For the text-containing cell, return its midpoint in (X, Y) coordinate format. 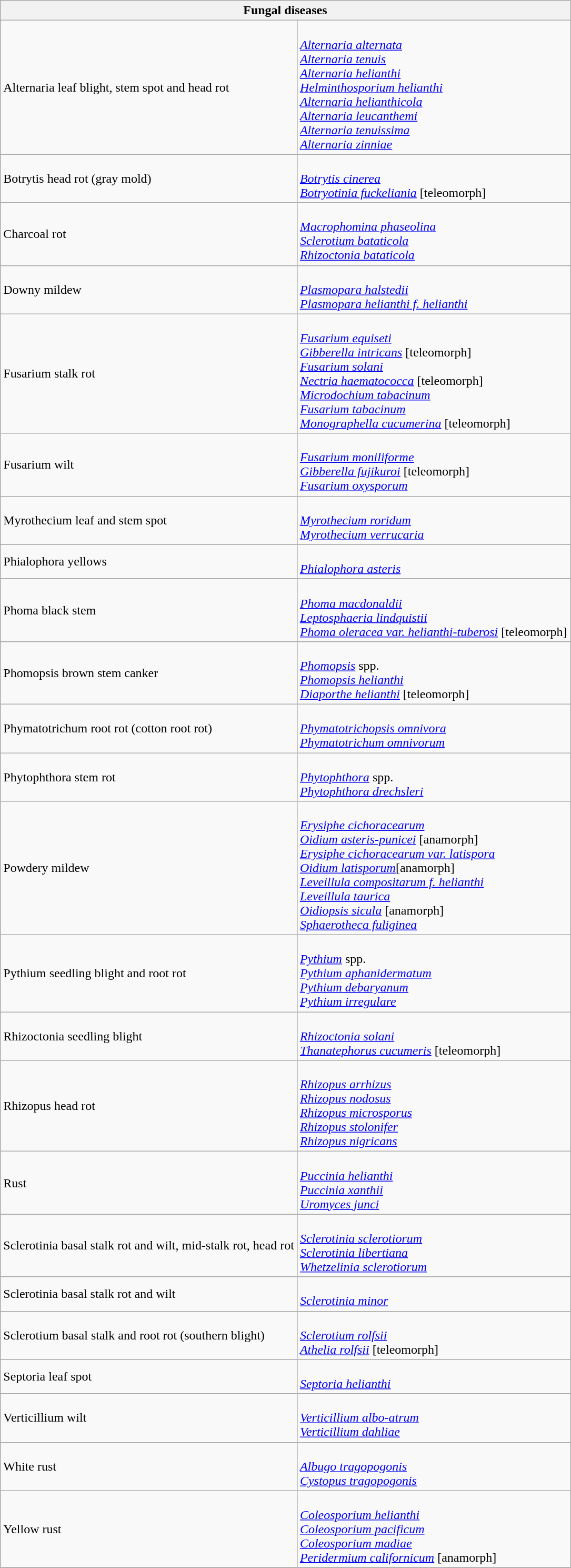
Macrophomina phaseolina Sclerotium bataticola Rhizoctonia bataticola (434, 234)
Myrothecium roridum Myrothecium verrucaria (434, 520)
Alternaria leaf blight, stem spot and head rot (149, 87)
Downy mildew (149, 290)
Yellow rust (149, 1529)
Sclerotinia basal stalk rot and wilt (149, 1294)
Sclerotinia basal stalk rot and wilt, mid-stalk rot, head rot (149, 1246)
Phymatotrichopsis omnivora Phymatotrichum omnivorum (434, 728)
Rhizoctonia seedling blight (149, 1036)
Fusarium stalk rot (149, 374)
Pythium seedling blight and root rot (149, 974)
Phoma black stem (149, 610)
Powdery mildew (149, 868)
Phialophora asteris (434, 561)
Phytophthora stem rot (149, 777)
Sclerotium rolfsii Athelia rolfsii [teleomorph] (434, 1335)
Botrytis head rot (gray mold) (149, 178)
Phomopsis spp. Phomopsis helianthi Diaporthe helianthi [teleomorph] (434, 673)
Coleosporium helianthi Coleosporium pacificum Coleosporium madiae Peridermium californicum [anamorph] (434, 1529)
Rhizopus head rot (149, 1106)
Botrytis cinerea Botryotinia fuckeliania [teleomorph] (434, 178)
Pythium spp. Pythium aphanidermatum Pythium debaryanum Pythium irregulare (434, 974)
Sclerotinia minor (434, 1294)
Verticillium albo-atrum Verticillium dahliae (434, 1418)
White rust (149, 1466)
Fusarium moniliforme Gibberella fujikuroi [teleomorph] Fusarium oxysporum (434, 464)
Plasmopara halstedii Plasmopara helianthi f. helianthi (434, 290)
Fusarium wilt (149, 464)
Phymatotrichum root rot (cotton root rot) (149, 728)
Fungal diseases (285, 11)
Phialophora yellows (149, 561)
Verticillium wilt (149, 1418)
Phomopsis brown stem canker (149, 673)
Sclerotium basal stalk and root rot (southern blight) (149, 1335)
Septoria leaf spot (149, 1376)
Sclerotinia sclerotiorum Sclerotinia libertiana Whetzelinia sclerotiorum (434, 1246)
Puccinia helianthi Puccinia xanthii Uromyces junci (434, 1183)
Septoria helianthi (434, 1376)
Rhizopus arrhizus Rhizopus nodosus Rhizopus microsporus Rhizopus stolonifer Rhizopus nigricans (434, 1106)
Albugo tragopogonis Cystopus tragopogonis (434, 1466)
Phytophthora spp. Phytophthora drechsleri (434, 777)
Phoma macdonaldii Leptosphaeria lindquistii Phoma oleracea var. helianthi-tuberosi [teleomorph] (434, 610)
Rust (149, 1183)
Rhizoctonia solani Thanatephorus cucumeris [teleomorph] (434, 1036)
Charcoal rot (149, 234)
Myrothecium leaf and stem spot (149, 520)
